Capture the cell that displays the provided text and extract its [x, y] central coordinate. 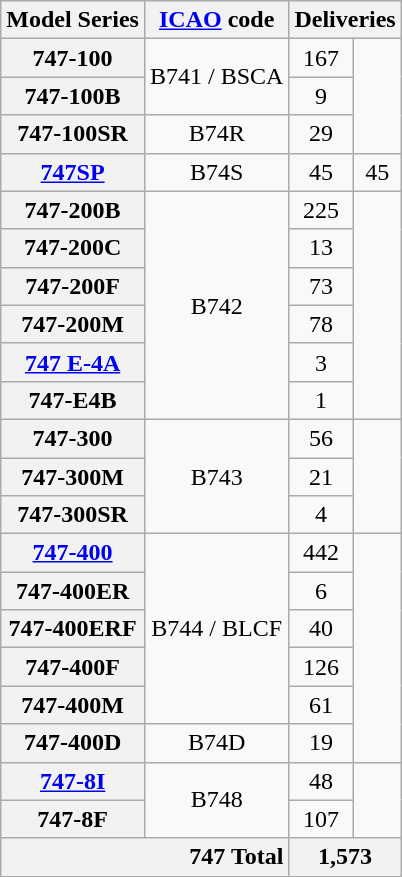
747-300M [73, 477]
6 [321, 591]
167 [321, 58]
747-400D [73, 743]
747-300SR [73, 515]
747-400 [73, 553]
B743 [216, 476]
747-200B [73, 210]
61 [321, 705]
B74S [216, 172]
13 [321, 248]
B748 [216, 800]
Deliveries [345, 20]
747SP [73, 172]
4 [321, 515]
B742 [216, 305]
56 [321, 438]
ICAO code [216, 20]
3 [321, 362]
19 [321, 743]
B744 / BLCF [216, 629]
747 Total [145, 857]
21 [321, 477]
747-100B [73, 96]
747-100 [73, 58]
747-300 [73, 438]
442 [321, 553]
747-400M [73, 705]
126 [321, 667]
78 [321, 324]
B741 / BSCA [216, 77]
747-200C [73, 248]
1 [321, 400]
48 [321, 781]
Model Series [73, 20]
1,573 [345, 857]
747-8I [73, 781]
747-E4B [73, 400]
747-100SR [73, 134]
747-8F [73, 819]
747-200M [73, 324]
40 [321, 629]
747-400F [73, 667]
B74R [216, 134]
747-400ERF [73, 629]
747-200F [73, 286]
73 [321, 286]
B74D [216, 743]
29 [321, 134]
9 [321, 96]
107 [321, 819]
225 [321, 210]
747 E-4A [73, 362]
747-400ER [73, 591]
